Return the [X, Y] coordinate for the center point of the cell that contains the specified text.  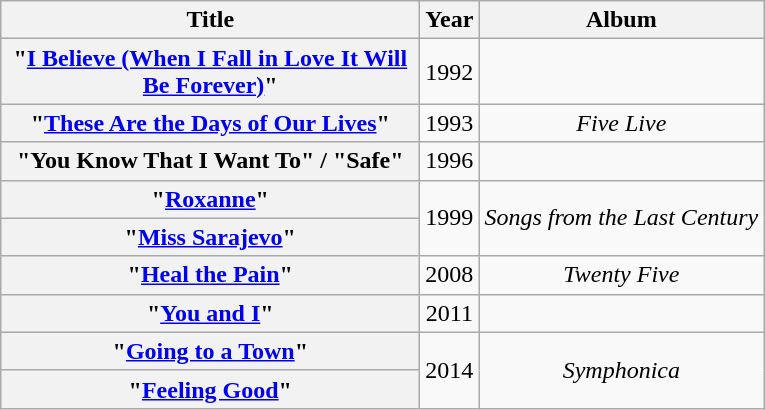
"Miss Sarajevo" [210, 237]
1996 [450, 161]
"Going to a Town" [210, 351]
"Feeling Good" [210, 389]
Title [210, 20]
Year [450, 20]
1992 [450, 72]
Five Live [622, 123]
Songs from the Last Century [622, 218]
"Heal the Pain" [210, 275]
Album [622, 20]
2011 [450, 313]
"Roxanne" [210, 199]
"I Believe (When I Fall in Love It Will Be Forever)" [210, 72]
"You and I" [210, 313]
"You Know That I Want To" / "Safe" [210, 161]
1993 [450, 123]
Symphonica [622, 370]
2008 [450, 275]
Twenty Five [622, 275]
1999 [450, 218]
2014 [450, 370]
"These Are the Days of Our Lives" [210, 123]
